Identify which cell holds the provided text, then report its [x, y] central coordinate. 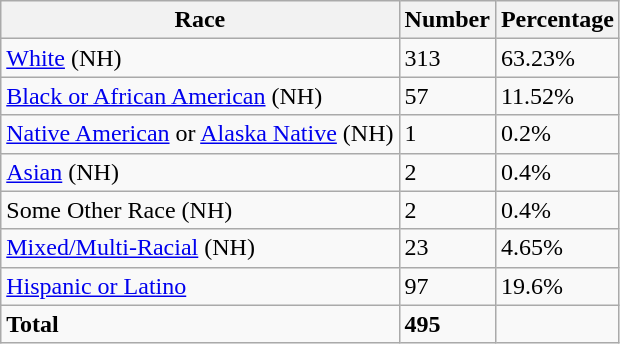
Mixed/Multi-Racial (NH) [200, 248]
97 [447, 286]
57 [447, 96]
White (NH) [200, 58]
1 [447, 134]
Race [200, 20]
495 [447, 324]
4.65% [557, 248]
23 [447, 248]
0.2% [557, 134]
Number [447, 20]
63.23% [557, 58]
Native American or Alaska Native (NH) [200, 134]
Total [200, 324]
Asian (NH) [200, 172]
Percentage [557, 20]
Black or African American (NH) [200, 96]
313 [447, 58]
11.52% [557, 96]
Hispanic or Latino [200, 286]
Some Other Race (NH) [200, 210]
19.6% [557, 286]
